Return [X, Y] of the center of cell containing provided text 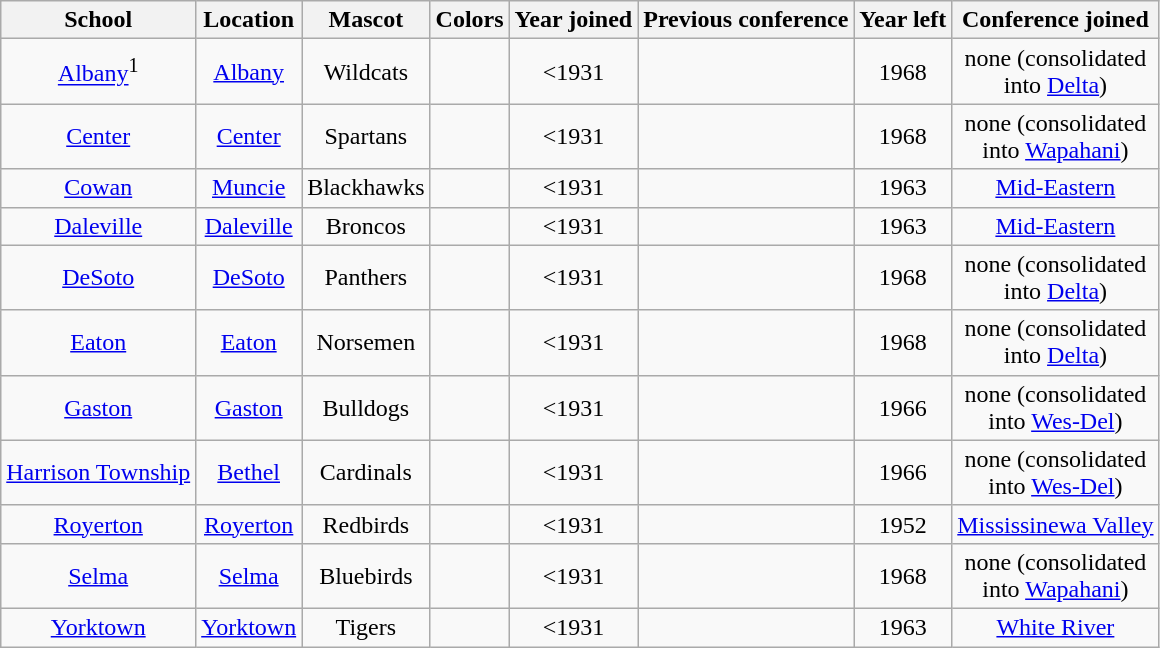
Year left [903, 20]
Cowan [98, 188]
Wildcats [366, 72]
Muncie [249, 188]
Mississinewa Valley [1056, 524]
Broncos [366, 226]
Norsemen [366, 342]
White River [1056, 627]
Mascot [366, 20]
Harrison Township [98, 472]
Albany1 [98, 72]
Panthers [366, 278]
Location [249, 20]
Previous conference [746, 20]
1952 [903, 524]
Bulldogs [366, 408]
Bethel [249, 472]
Colors [470, 20]
Year joined [574, 20]
Conference joined [1056, 20]
Tigers [366, 627]
Spartans [366, 136]
Cardinals [366, 472]
Redbirds [366, 524]
School [98, 20]
Bluebirds [366, 576]
Blackhawks [366, 188]
Albany [249, 72]
